Return the [x, y] coordinate for the center point of the cell that contains the specified text.  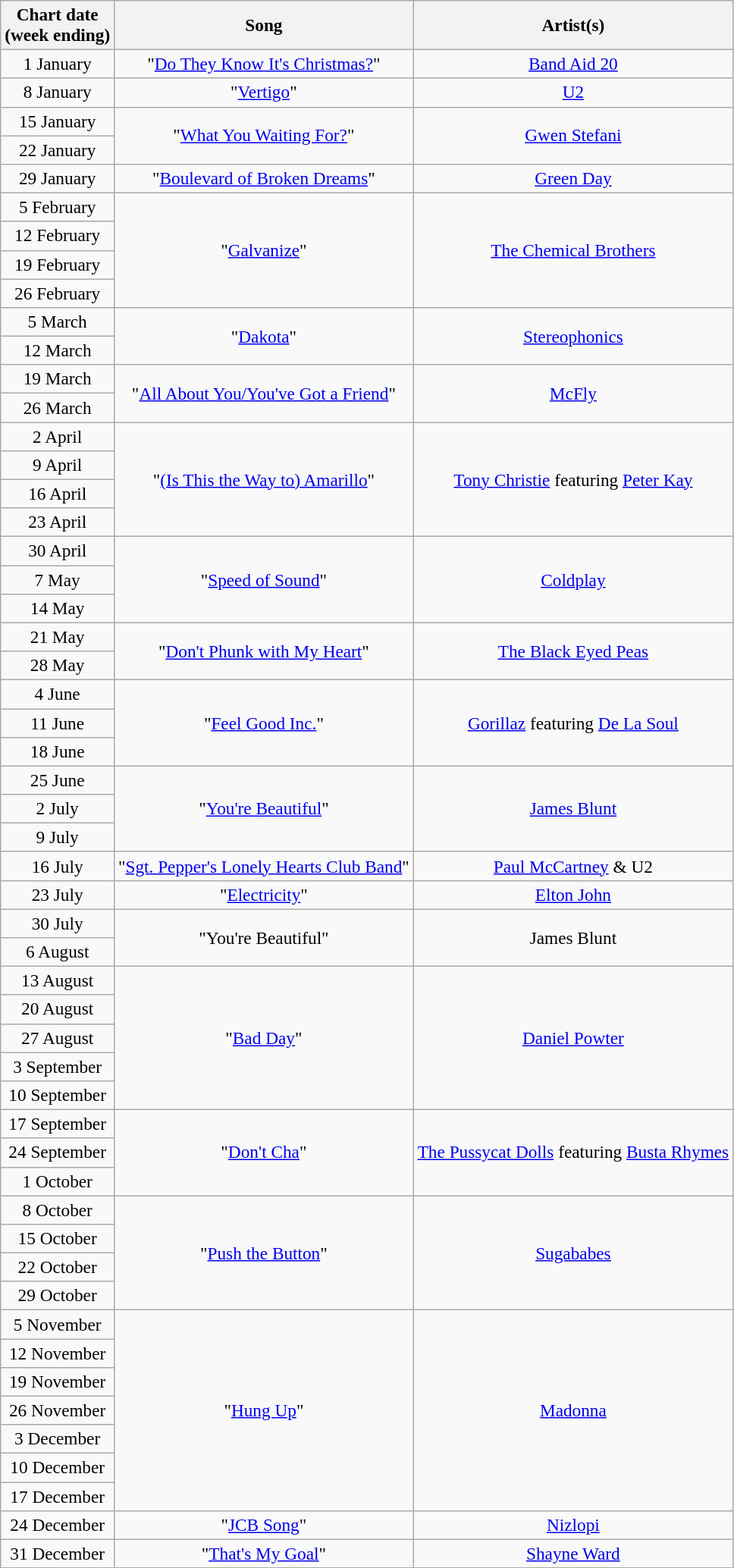
"Hung Up" [264, 1410]
29 October [58, 1296]
"JCB Song" [264, 1525]
5 March [58, 321]
13 August [58, 980]
Gwen Stefani [573, 136]
1 October [58, 1181]
"Don't Phunk with My Heart" [264, 651]
Madonna [573, 1410]
16 July [58, 866]
11 June [58, 723]
8 October [58, 1209]
10 December [58, 1467]
15 October [58, 1238]
24 September [58, 1152]
18 June [58, 751]
Paul McCartney & U2 [573, 866]
Song [264, 24]
2 July [58, 808]
"Electricity" [264, 895]
The Chemical Brothers [573, 250]
"Don't Cha" [264, 1152]
20 August [58, 1009]
27 August [58, 1038]
"Galvanize" [264, 250]
4 June [58, 694]
The Pussycat Dolls featuring Busta Rhymes [573, 1152]
"Do They Know It's Christmas?" [264, 64]
"All About You/You've Got a Friend" [264, 394]
Nizlopi [573, 1525]
"(Is This the Way to) Amarillo" [264, 479]
The Black Eyed Peas [573, 651]
McFly [573, 394]
22 January [58, 149]
5 November [58, 1324]
12 February [58, 236]
"Push the Button" [264, 1253]
7 May [58, 579]
26 February [58, 293]
"Vertigo" [264, 93]
Shayne Ward [573, 1554]
30 July [58, 923]
Elton John [573, 895]
"That's My Goal" [264, 1554]
Stereophonics [573, 336]
14 May [58, 608]
21 May [58, 637]
Daniel Powter [573, 1037]
Green Day [573, 178]
23 April [58, 522]
"Sgt. Pepper's Lonely Hearts Club Band" [264, 866]
26 November [58, 1410]
9 July [58, 837]
26 March [58, 407]
19 March [58, 379]
6 August [58, 952]
3 September [58, 1066]
Sugababes [573, 1253]
10 September [58, 1095]
Tony Christie featuring Peter Kay [573, 479]
"Feel Good Inc." [264, 722]
29 January [58, 178]
30 April [58, 550]
Band Aid 20 [573, 64]
22 October [58, 1267]
Artist(s) [573, 24]
"What You Waiting For?" [264, 136]
31 December [58, 1554]
12 November [58, 1353]
23 July [58, 895]
24 December [58, 1525]
8 January [58, 93]
17 December [58, 1496]
9 April [58, 465]
5 February [58, 207]
"Bad Day" [264, 1037]
3 December [58, 1439]
U2 [573, 93]
17 September [58, 1124]
Gorillaz featuring De La Soul [573, 722]
"Boulevard of Broken Dreams" [264, 178]
19 November [58, 1381]
"Dakota" [264, 336]
15 January [58, 121]
16 April [58, 494]
Chart date(week ending) [58, 24]
1 January [58, 64]
25 June [58, 780]
Coldplay [573, 579]
"Speed of Sound" [264, 579]
2 April [58, 436]
12 March [58, 350]
19 February [58, 265]
28 May [58, 665]
